Output the (x, y) coordinate of the center of the cell containing the given text.  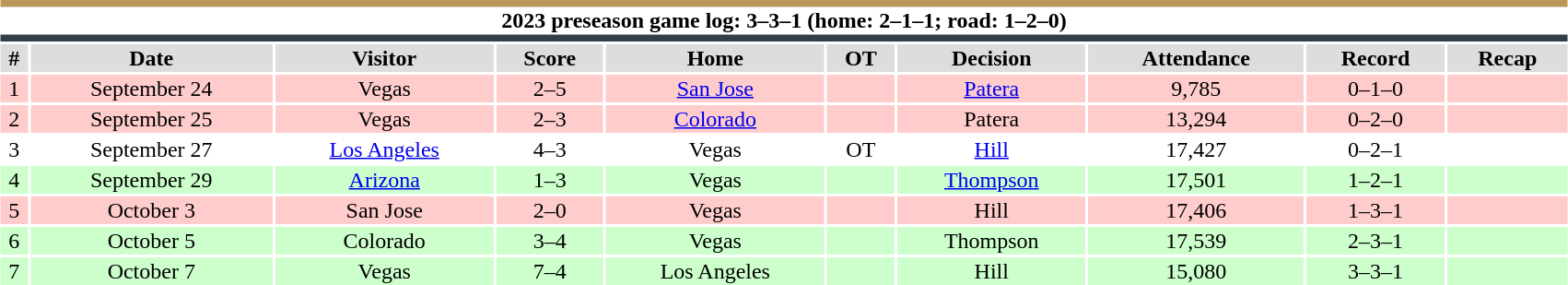
Date (151, 58)
October 7 (151, 271)
2–0 (550, 210)
September 27 (151, 149)
2–3–1 (1375, 241)
3–4 (550, 241)
3–3–1 (1375, 271)
1–3 (550, 180)
October 5 (151, 241)
7–4 (550, 271)
4 (15, 180)
0–2–0 (1375, 119)
17,539 (1196, 241)
3 (15, 149)
6 (15, 241)
15,080 (1196, 271)
0–1–0 (1375, 89)
1 (15, 89)
October 3 (151, 210)
17,427 (1196, 149)
# (15, 58)
13,294 (1196, 119)
Attendance (1196, 58)
2 (15, 119)
7 (15, 271)
9,785 (1196, 89)
1–2–1 (1375, 180)
1–3–1 (1375, 210)
Visitor (385, 58)
September 25 (151, 119)
2–5 (550, 89)
17,501 (1196, 180)
Recap (1507, 58)
2–3 (550, 119)
4–3 (550, 149)
0–2–1 (1375, 149)
Score (550, 58)
September 24 (151, 89)
Decision (991, 58)
Home (715, 58)
2023 preseason game log: 3–3–1 (home: 2–1–1; road: 1–2–0) (784, 20)
17,406 (1196, 210)
Record (1375, 58)
5 (15, 210)
Arizona (385, 180)
September 29 (151, 180)
